Locate the cell with the specified text and output its [X, Y] center coordinate. 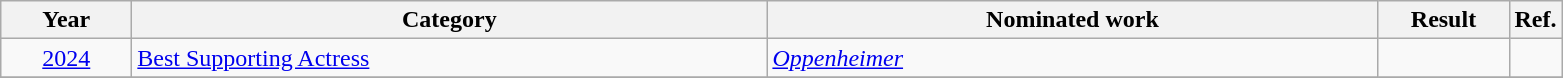
Year [66, 20]
Best Supporting Actress [450, 58]
Result [1444, 20]
Category [450, 20]
Nominated work [1072, 20]
Ref. [1536, 20]
2024 [66, 58]
Oppenheimer [1072, 58]
